Find where the given text appears and provide that cell's center as (X, Y) coordinate. 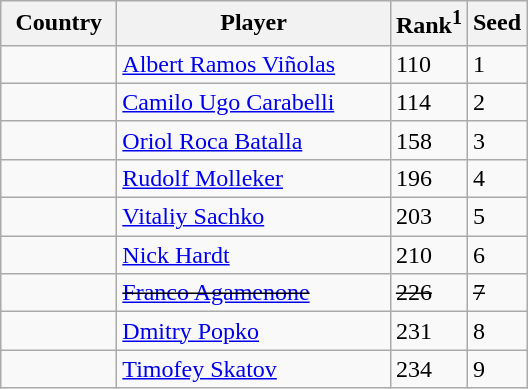
2 (496, 102)
Albert Ramos Viñolas (254, 64)
8 (496, 331)
Dmitry Popko (254, 331)
226 (428, 293)
Country (59, 24)
203 (428, 217)
Timofey Skatov (254, 369)
Oriol Roca Batalla (254, 140)
6 (496, 255)
Seed (496, 24)
210 (428, 255)
158 (428, 140)
5 (496, 217)
Vitaliy Sachko (254, 217)
Player (254, 24)
196 (428, 178)
3 (496, 140)
9 (496, 369)
Franco Agamenone (254, 293)
234 (428, 369)
231 (428, 331)
1 (496, 64)
Nick Hardt (254, 255)
Rudolf Molleker (254, 178)
Rank1 (428, 24)
Camilo Ugo Carabelli (254, 102)
7 (496, 293)
114 (428, 102)
110 (428, 64)
4 (496, 178)
